Return the (X, Y) coordinate for the center point of the cell that contains the specified text.  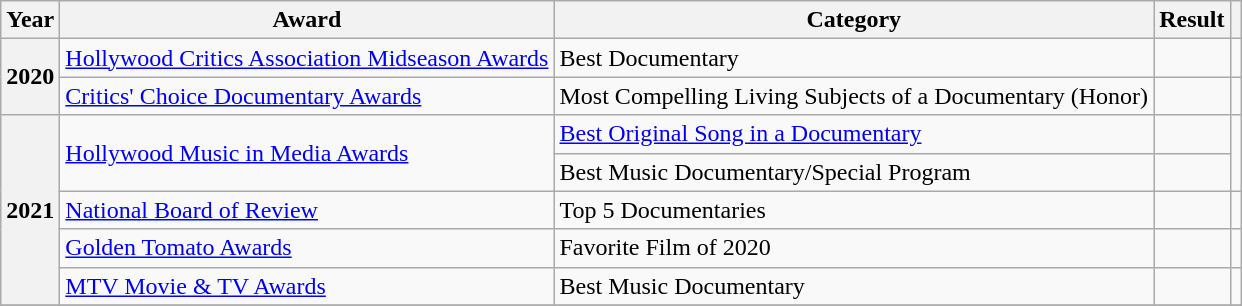
MTV Movie & TV Awards (307, 286)
Best Music Documentary/Special Program (854, 172)
Best Original Song in a Documentary (854, 134)
Hollywood Music in Media Awards (307, 153)
Most Compelling Living Subjects of a Documentary (Honor) (854, 96)
Critics' Choice Documentary Awards (307, 96)
Hollywood Critics Association Midseason Awards (307, 58)
2021 (30, 210)
National Board of Review (307, 210)
2020 (30, 77)
Year (30, 20)
Best Documentary (854, 58)
Result (1192, 20)
Best Music Documentary (854, 286)
Category (854, 20)
Top 5 Documentaries (854, 210)
Award (307, 20)
Favorite Film of 2020 (854, 248)
Golden Tomato Awards (307, 248)
